Pinpoint the cell where the given text exists, returning its [x, y] midpoint coordinate. 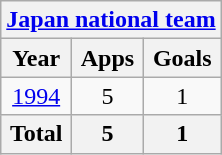
Apps [108, 58]
Total [36, 134]
Year [36, 58]
Japan national team [111, 20]
1994 [36, 96]
Goals [182, 58]
